Return [X, Y] of the center of cell containing provided text 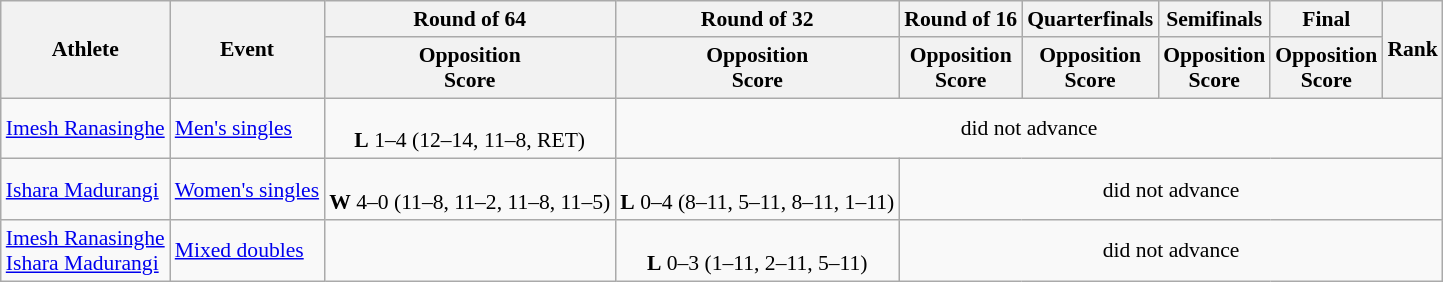
Imesh Ranasinghe [86, 128]
Semifinals [1214, 19]
Rank [1412, 50]
Men's singles [247, 128]
Athlete [86, 50]
Quarterfinals [1090, 19]
W 4–0 (11–8, 11–2, 11–8, 11–5) [470, 190]
L 0–4 (8–11, 5–11, 8–11, 1–11) [757, 190]
Round of 64 [470, 19]
Women's singles [247, 190]
L 0–3 (1–11, 2–11, 5–11) [757, 250]
L 1–4 (12–14, 11–8, RET) [470, 128]
Ishara Madurangi [86, 190]
Event [247, 50]
Imesh RanasingheIshara Madurangi [86, 250]
Final [1326, 19]
Round of 32 [757, 19]
Mixed doubles [247, 250]
Round of 16 [960, 19]
